Output the (x, y) coordinate of the center of the cell containing the given text.  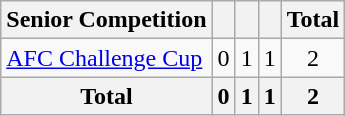
Senior Competition (106, 20)
AFC Challenge Cup (106, 58)
